Detect which cell encompasses the target text, then output its [X, Y] center coordinate. 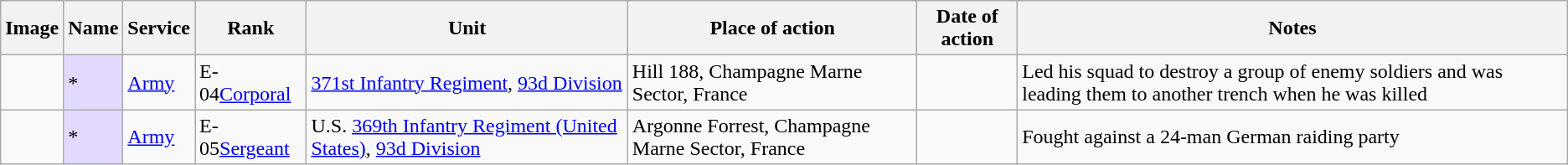
Notes [1293, 28]
Argonne Forrest, Champagne Marne Sector, France [772, 137]
E-05Sergeant [251, 137]
Service [159, 28]
Hill 188, Champagne Marne Sector, France [772, 82]
371st Infantry Regiment, 93d Division [467, 82]
Name [94, 28]
Unit [467, 28]
Image [32, 28]
U.S. 369th Infantry Regiment (United States), 93d Division [467, 137]
E-04Corporal [251, 82]
Fought against a 24-man German raiding party [1293, 137]
Rank [251, 28]
Led his squad to destroy a group of enemy soldiers and was leading them to another trench when he was killed [1293, 82]
Place of action [772, 28]
Date of action [967, 28]
